Detect which cell encompasses the target text, then output its (x, y) center coordinate. 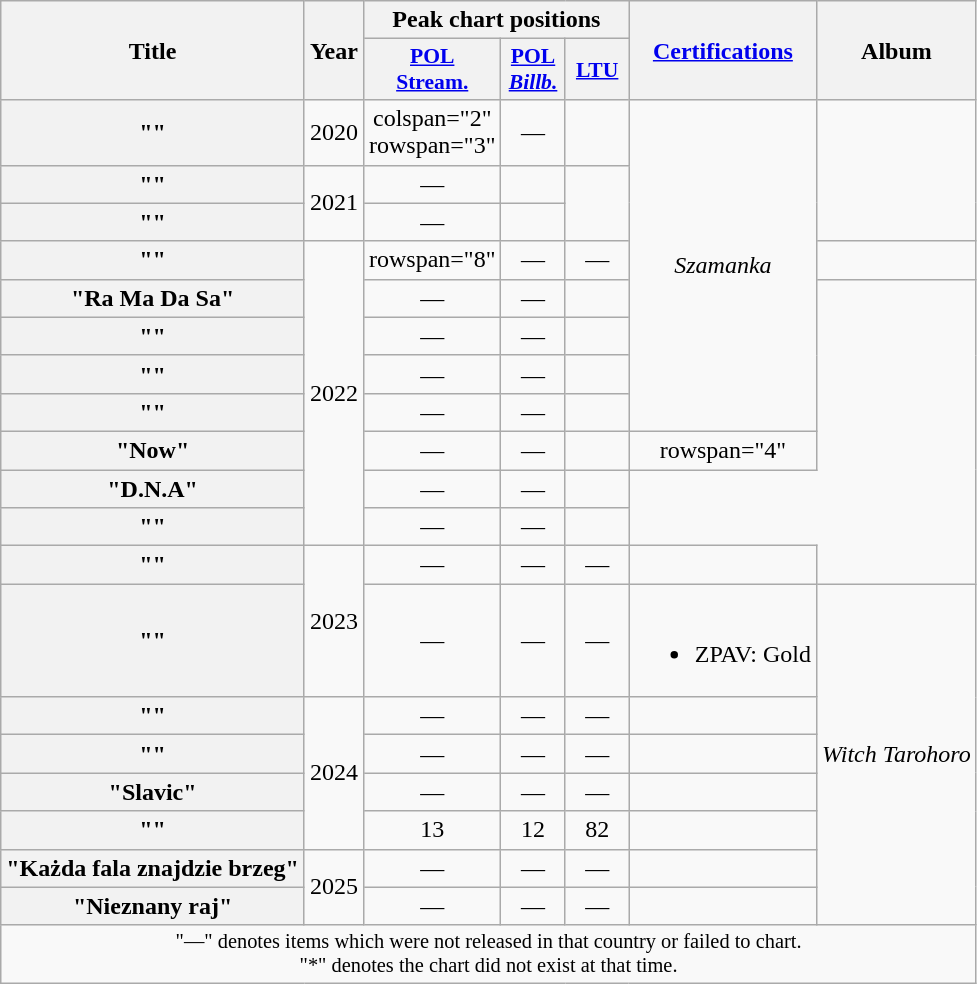
2024 (334, 773)
2025 (334, 887)
"Nieznany raj" (153, 906)
POLStream. (432, 70)
"D.N.A" (153, 489)
2022 (334, 393)
POLBillb. (533, 70)
LTU (597, 70)
Szamanka (722, 266)
2021 (334, 203)
12 (533, 830)
Album (897, 50)
colspan="2" rowspan="3" (432, 132)
ZPAV: Gold (722, 640)
"—" denotes items which were not released in that country or failed to chart."*" denotes the chart did not exist at that time. (489, 954)
"Now" (153, 450)
"Każda fala znajdzie brzeg" (153, 868)
Witch Tarohoro (897, 754)
"Slavic" (153, 792)
Peak chart positions (496, 20)
Title (153, 50)
2023 (334, 622)
rowspan="8" (432, 260)
82 (597, 830)
Certifications (722, 50)
2020 (334, 132)
Year (334, 50)
"Ra Ma Da Sa" (153, 298)
rowspan="4" (722, 450)
13 (432, 830)
